Provide the [x, y] coordinate of the cell's center where the given text is located.  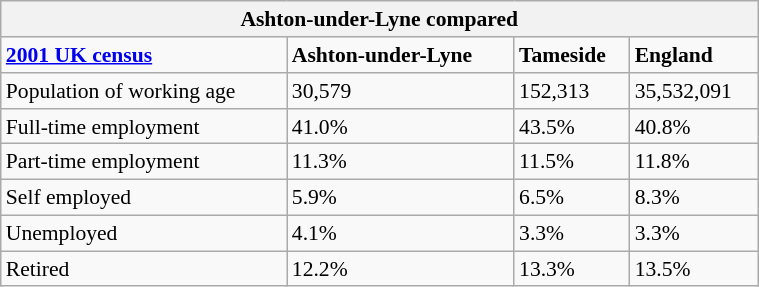
6.5% [572, 197]
11.3% [400, 162]
Self employed [144, 197]
Population of working age [144, 91]
5.9% [400, 197]
8.3% [694, 197]
11.8% [694, 162]
11.5% [572, 162]
30,579 [400, 91]
13.5% [694, 269]
152,313 [572, 91]
Full-time employment [144, 126]
Unemployed [144, 233]
England [694, 55]
40.8% [694, 126]
4.1% [400, 233]
Part-time employment [144, 162]
35,532,091 [694, 91]
Ashton-under-Lyne compared [380, 19]
43.5% [572, 126]
Ashton-under-Lyne [400, 55]
13.3% [572, 269]
41.0% [400, 126]
2001 UK census [144, 55]
Retired [144, 269]
Tameside [572, 55]
12.2% [400, 269]
